Provide the (x, y) coordinate of the cell's center where the given text is located.  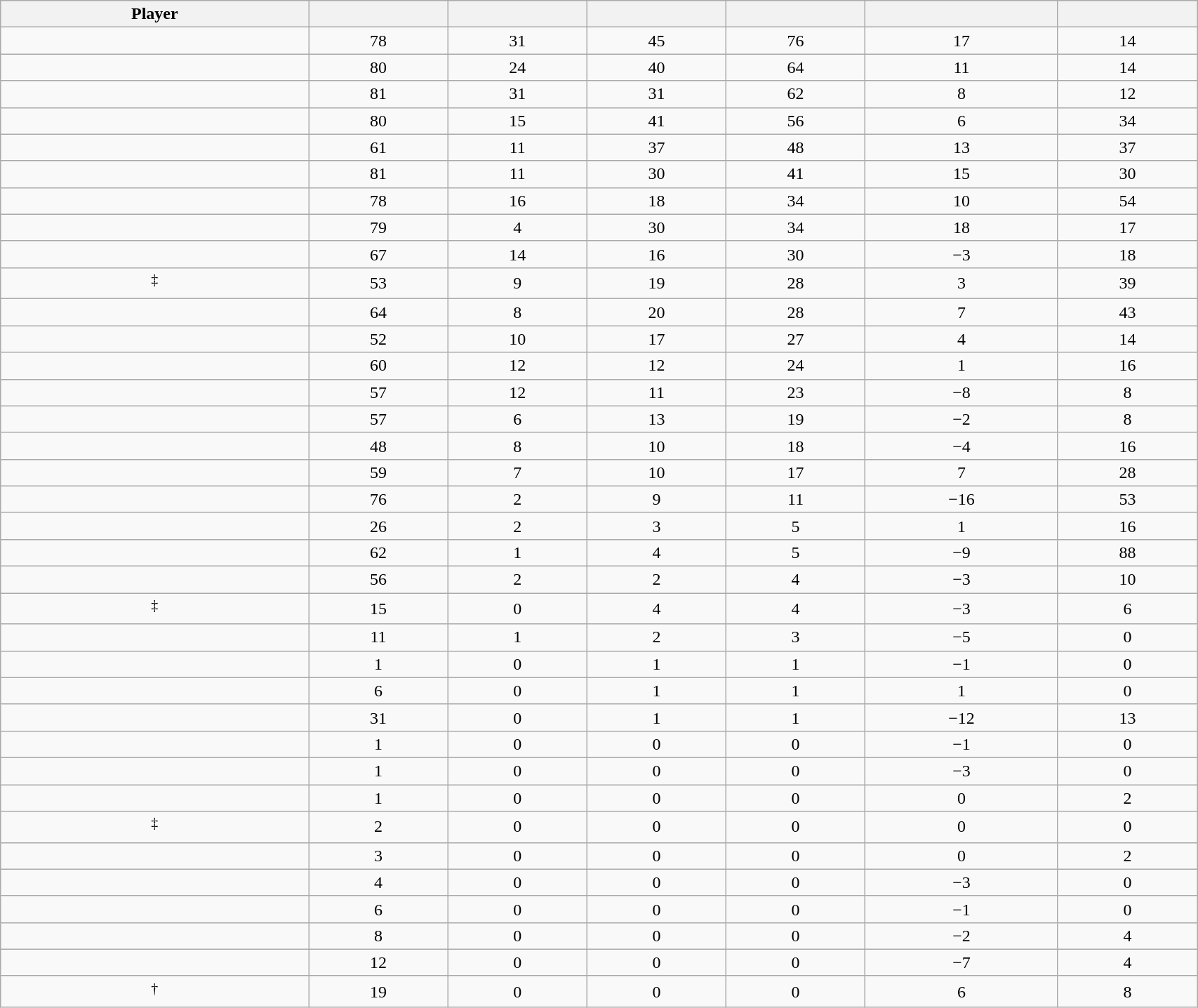
−9 (961, 552)
59 (378, 472)
67 (378, 254)
40 (656, 67)
26 (378, 526)
−7 (961, 962)
52 (378, 339)
23 (795, 392)
−5 (961, 637)
20 (656, 312)
79 (378, 227)
−4 (961, 446)
Player (154, 14)
39 (1127, 284)
88 (1127, 552)
27 (795, 339)
43 (1127, 312)
−12 (961, 717)
−8 (961, 392)
45 (656, 41)
61 (378, 147)
−16 (961, 499)
60 (378, 366)
54 (1127, 201)
† (154, 991)
